Detect which cell encompasses the target text, then output its [x, y] center coordinate. 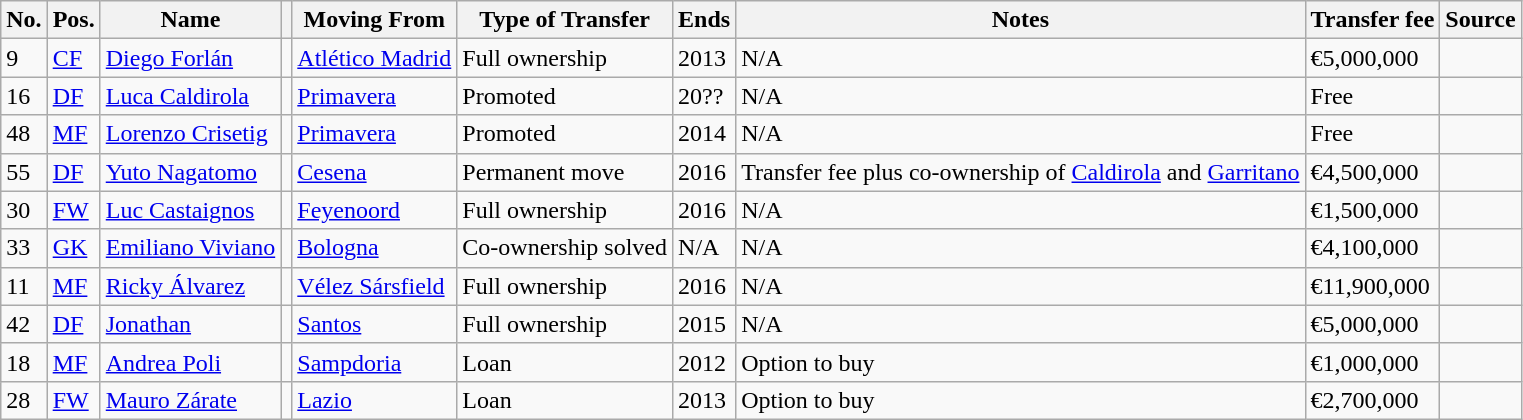
Notes [1020, 20]
2015 [704, 324]
18 [24, 362]
GK [74, 248]
48 [24, 134]
2014 [704, 134]
Lazio [374, 400]
€1,500,000 [1372, 210]
Emiliano Viviano [190, 248]
11 [24, 286]
30 [24, 210]
€2,700,000 [1372, 400]
Transfer fee plus co-ownership of Caldirola and Garritano [1020, 172]
€4,100,000 [1372, 248]
Luc Castaignos [190, 210]
Atlético Madrid [374, 58]
Co-ownership solved [565, 248]
Vélez Sársfield [374, 286]
€4,500,000 [1372, 172]
Feyenoord [374, 210]
Luca Caldirola [190, 96]
Ricky Álvarez [190, 286]
Mauro Zárate [190, 400]
Ends [704, 20]
Sampdoria [374, 362]
16 [24, 96]
Source [1480, 20]
Moving From [374, 20]
55 [24, 172]
CF [74, 58]
20?? [704, 96]
33 [24, 248]
Bologna [374, 248]
Lorenzo Crisetig [190, 134]
Name [190, 20]
€1,000,000 [1372, 362]
Santos [374, 324]
€11,900,000 [1372, 286]
No. [24, 20]
42 [24, 324]
28 [24, 400]
Diego Forlán [190, 58]
Permanent move [565, 172]
Transfer fee [1372, 20]
2012 [704, 362]
9 [24, 58]
Jonathan [190, 324]
Type of Transfer [565, 20]
Andrea Poli [190, 362]
Yuto Nagatomo [190, 172]
Cesena [374, 172]
Pos. [74, 20]
